Pinpoint the cell where the given text exists, returning its (x, y) midpoint coordinate. 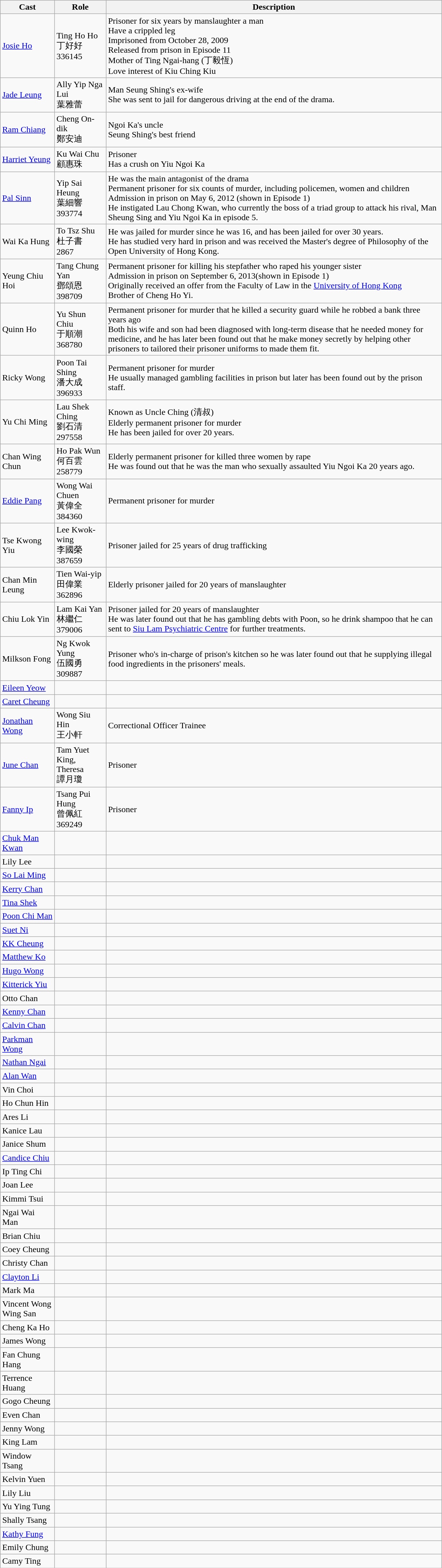
Vin Choi (27, 1090)
Lily Liu (27, 1493)
Tien Wai-yip田偉業362896 (80, 584)
Jonathan Wong (27, 726)
Yu Ying Tung (27, 1506)
Chan Wing Chun (27, 461)
Permanent prisoner for murder (274, 501)
Parkman Wong (27, 1043)
Lam Kai Yan林繼仁379006 (80, 620)
Ting Ho Ho丁好好336145 (80, 46)
Ricky Wong (27, 378)
Prisoner jailed for 25 years of drug trafficking (274, 545)
Camy Ting (27, 1561)
Josie Ho (27, 46)
Description (274, 7)
Cheng Ka Ho (27, 1327)
Gogo Cheung (27, 1401)
Cheng On-dik 鄭安迪 (80, 130)
Hugo Wong (27, 971)
Poon Tai Shing潘大成396933 (80, 378)
Tse Kwong Yiu (27, 545)
Jade Leung (27, 95)
Jenny Wong (27, 1429)
PrisonerHas a crush on Yiu Ngoi Ka (274, 160)
Role (80, 7)
Ho Pak Wun何百雲258779 (80, 461)
Vincent Wong Wing San (27, 1309)
Candice Chiu (27, 1158)
Mark Ma (27, 1290)
KK Cheung (27, 943)
Wong Siu Hin王小軒 (80, 726)
Terrence Huang (27, 1383)
Clayton Li (27, 1277)
Ho Chun Hin (27, 1103)
Prisoner who's in-charge of prison's kitchen so he was later found out that he supplying illegal food ingredients in the prisoners' meals. (274, 659)
Man Seung Shing's ex-wifeShe was sent to jail for dangerous driving at the end of the drama. (274, 95)
Lily Lee (27, 862)
Known as Uncle Ching (清叔)Elderly permanent prisoner for murderHe has been jailed for over 20 years. (274, 422)
Caret Cheung (27, 701)
Otto Chan (27, 998)
Kenny Chan (27, 1012)
Ng Kwok Yung伍國勇309887 (80, 659)
Nathan Ngai (27, 1062)
Kathy Fung (27, 1534)
Chan Min Leung (27, 584)
Kelvin Yuen (27, 1479)
Ares Li (27, 1117)
Tina Shek (27, 903)
Harriet Yeung (27, 160)
Yu Chi Ming (27, 422)
Lau Shek Ching劉石清297558 (80, 422)
Even Chan (27, 1415)
To Tsz Shu杜子書2867 (80, 242)
Matthew Ko (27, 957)
Fan Chung Hang (27, 1360)
King Lam (27, 1442)
Ally Yip Nga Lui葉雅蕾 (80, 95)
Elderly permanent prisoner for killed three women by rapeHe was found out that he was the man who sexually assaulted Yiu Ngoi Ka 20 years ago. (274, 461)
Eileen Yeow (27, 688)
Window Tsang (27, 1461)
Suet Ni (27, 930)
Alan Wan (27, 1076)
Christy Chan (27, 1263)
Coey Cheung (27, 1249)
Pal Sinn (27, 198)
Wong Wai Chuen黃偉全384360 (80, 501)
Chuk Man Kwan (27, 843)
Quinn Ho (27, 329)
Chiu Lok Yin (27, 620)
Tang Chung Yan鄧頌恩398709 (80, 281)
Kanice Lau (27, 1131)
Lee Kwok-wing李國榮387659 (80, 545)
Yu Shun Chiu于順潮368780 (80, 329)
So Lai Ming (27, 875)
Tsang Pui Hung曾佩紅369249 (80, 809)
Poon Chi Man (27, 916)
Emily Chung (27, 1548)
Calvin Chan (27, 1025)
Kerry Chan (27, 889)
Ngai Wai Man (27, 1217)
Eddie Pang (27, 501)
Joan Lee (27, 1185)
Elderly prisoner jailed for 20 years of manslaughter (274, 584)
Cast (27, 7)
Ip Ting Chi (27, 1171)
Correctional Officer Trainee (274, 726)
Wai Ka Hung (27, 242)
Fanny Ip (27, 809)
Ngoi Ka's uncle Seung Shing's best friend (274, 130)
Kitterick Yiu (27, 984)
Yip Sai Heung葉細響393774 (80, 198)
Kimmi Tsui (27, 1199)
Janice Shum (27, 1144)
Ram Chiang (27, 130)
Brian Chiu (27, 1236)
Permanent prisoner for murderHe usually managed gambling facilities in prison but later has been found out by the prison staff. (274, 378)
Yeung Chiu Hoi (27, 281)
Milkson Fong (27, 659)
James Wong (27, 1341)
Shally Tsang (27, 1520)
Tam Yuet King, Theresa譚月瓊 (80, 765)
June Chan (27, 765)
Ku Wai Chu顧惠珠 (80, 160)
